Find where the given text appears and provide that cell's center as (x, y) coordinate. 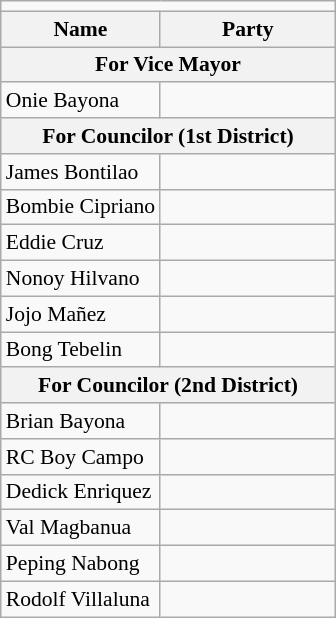
Nonoy Hilvano (80, 279)
Onie Bayona (80, 101)
Dedick Enriquez (80, 492)
Bombie Cipriano (80, 207)
Party (248, 29)
For Councilor (2nd District) (168, 386)
Val Magbanua (80, 528)
James Bontilao (80, 172)
For Vice Mayor (168, 65)
Eddie Cruz (80, 243)
Bong Tebelin (80, 350)
Peping Nabong (80, 564)
Rodolf Villaluna (80, 599)
RC Boy Campo (80, 457)
Name (80, 29)
For Councilor (1st District) (168, 136)
Jojo Mañez (80, 314)
Brian Bayona (80, 421)
